Return the (X, Y) coordinate for the center point of the cell that contains the specified text.  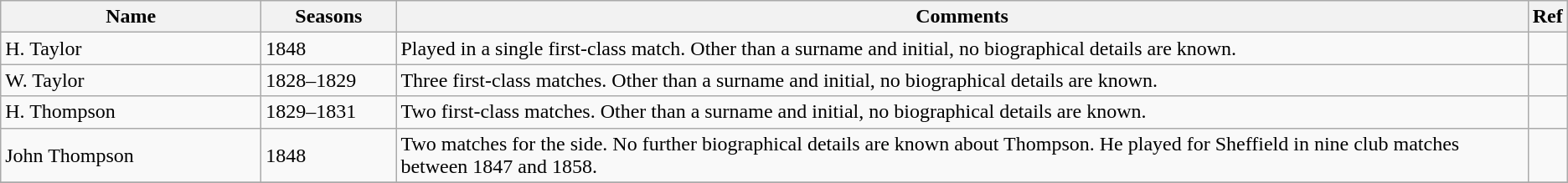
Three first-class matches. Other than a surname and initial, no biographical details are known. (962, 80)
1828–1829 (328, 80)
Seasons (328, 17)
1829–1831 (328, 112)
Ref (1548, 17)
Played in a single first-class match. Other than a surname and initial, no biographical details are known. (962, 48)
Comments (962, 17)
W. Taylor (131, 80)
Name (131, 17)
H. Taylor (131, 48)
Two first-class matches. Other than a surname and initial, no biographical details are known. (962, 112)
H. Thompson (131, 112)
John Thompson (131, 155)
